Return the [X, Y] coordinate for the center point of the cell that contains the specified text.  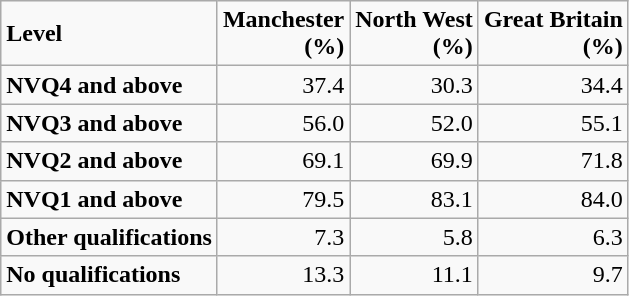
56.0 [283, 123]
5.8 [414, 237]
7.3 [283, 237]
30.3 [414, 85]
84.0 [553, 199]
Other qualifications [110, 237]
11.1 [414, 275]
9.7 [553, 275]
52.0 [414, 123]
Manchester (%) [283, 34]
71.8 [553, 161]
69.9 [414, 161]
55.1 [553, 123]
NVQ1 and above [110, 199]
34.4 [553, 85]
North West (%) [414, 34]
13.3 [283, 275]
79.5 [283, 199]
No qualifications [110, 275]
37.4 [283, 85]
Level [110, 34]
NVQ2 and above [110, 161]
6.3 [553, 237]
69.1 [283, 161]
83.1 [414, 199]
NVQ4 and above [110, 85]
NVQ3 and above [110, 123]
Great Britain (%) [553, 34]
